Identify which cell holds the provided text, then report its [x, y] central coordinate. 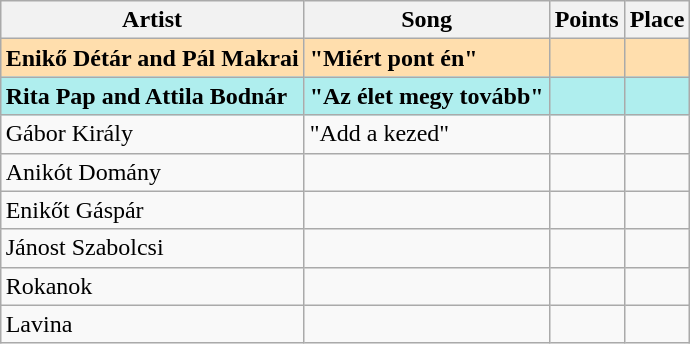
Rita Pap and Attila Bodnár [152, 96]
Lavina [152, 324]
Rokanok [152, 286]
Jánost Szabolcsi [152, 248]
Gábor Király [152, 134]
"Az élet megy tovább" [426, 96]
Enikőt Gáspár [152, 210]
Enikő Détár and Pál Makrai [152, 58]
Artist [152, 20]
Song [426, 20]
"Add a kezed" [426, 134]
"Miért pont én" [426, 58]
Points [586, 20]
Place [657, 20]
Anikót Domány [152, 172]
